Provide the [x, y] coordinate of the cell's center where the given text is located.  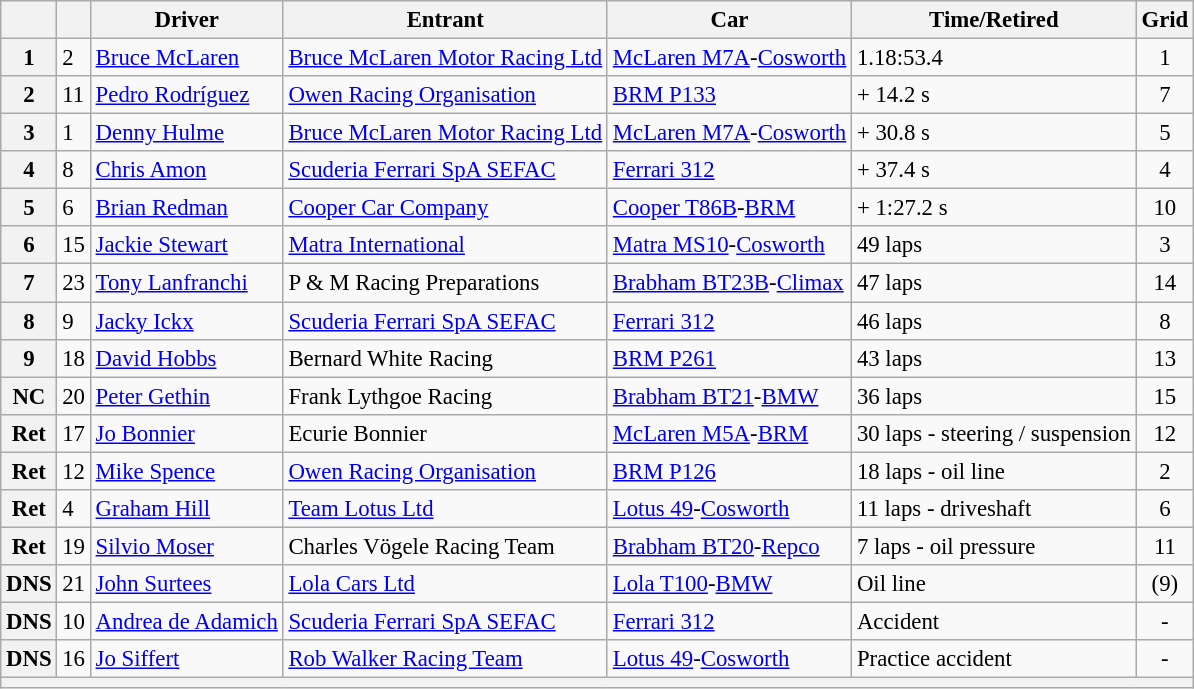
Charles Vögele Racing Team [445, 546]
49 laps [994, 245]
(9) [1164, 584]
John Surtees [186, 584]
Chris Amon [186, 170]
Jo Bonnier [186, 433]
Cooper Car Company [445, 208]
+ 14.2 s [994, 95]
14 [1164, 283]
43 laps [994, 358]
Frank Lythgoe Racing [445, 396]
46 laps [994, 321]
16 [74, 659]
BRM P261 [729, 358]
17 [74, 433]
Cooper T86B-BRM [729, 208]
Rob Walker Racing Team [445, 659]
23 [74, 283]
Driver [186, 20]
BRM P126 [729, 471]
Peter Gethin [186, 396]
Matra International [445, 245]
Matra MS10-Cosworth [729, 245]
1.18:53.4 [994, 58]
Jo Siffert [186, 659]
Jacky Ickx [186, 321]
Jackie Stewart [186, 245]
21 [74, 584]
Brabham BT23B-Climax [729, 283]
Entrant [445, 20]
13 [1164, 358]
Time/Retired [994, 20]
McLaren M5A-BRM [729, 433]
Practice accident [994, 659]
P & M Racing Preparations [445, 283]
Andrea de Adamich [186, 621]
+ 37.4 s [994, 170]
Team Lotus Ltd [445, 509]
+ 1:27.2 s [994, 208]
Mike Spence [186, 471]
36 laps [994, 396]
Bernard White Racing [445, 358]
18 [74, 358]
Accident [994, 621]
BRM P133 [729, 95]
Brabham BT20-Repco [729, 546]
30 laps - steering / suspension [994, 433]
Denny Hulme [186, 133]
Car [729, 20]
Lola Cars Ltd [445, 584]
Brabham BT21-BMW [729, 396]
Bruce McLaren [186, 58]
Ecurie Bonnier [445, 433]
Tony Lanfranchi [186, 283]
11 laps - driveshaft [994, 509]
20 [74, 396]
Oil line [994, 584]
47 laps [994, 283]
Grid [1164, 20]
Silvio Moser [186, 546]
19 [74, 546]
NC [29, 396]
18 laps - oil line [994, 471]
7 laps - oil pressure [994, 546]
Graham Hill [186, 509]
Pedro Rodríguez [186, 95]
Lola T100-BMW [729, 584]
David Hobbs [186, 358]
Brian Redman [186, 208]
+ 30.8 s [994, 133]
